Provide the [x, y] coordinate of the cell's center where the given text is located.  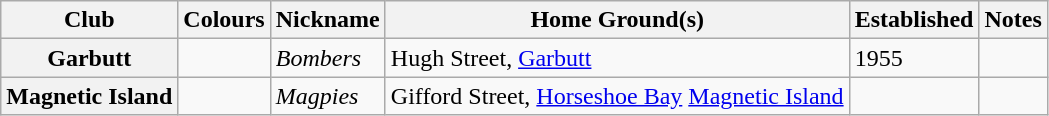
Gifford Street, Horseshoe Bay Magnetic Island [617, 96]
Bombers [328, 58]
Nickname [328, 20]
Garbutt [90, 58]
Magnetic Island [90, 96]
Magpies [328, 96]
1955 [914, 58]
Established [914, 20]
Club [90, 20]
Colours [224, 20]
Hugh Street, Garbutt [617, 58]
Home Ground(s) [617, 20]
Notes [1013, 20]
